Extract the (x, y) coordinate from the center of the cell holding the provided text.  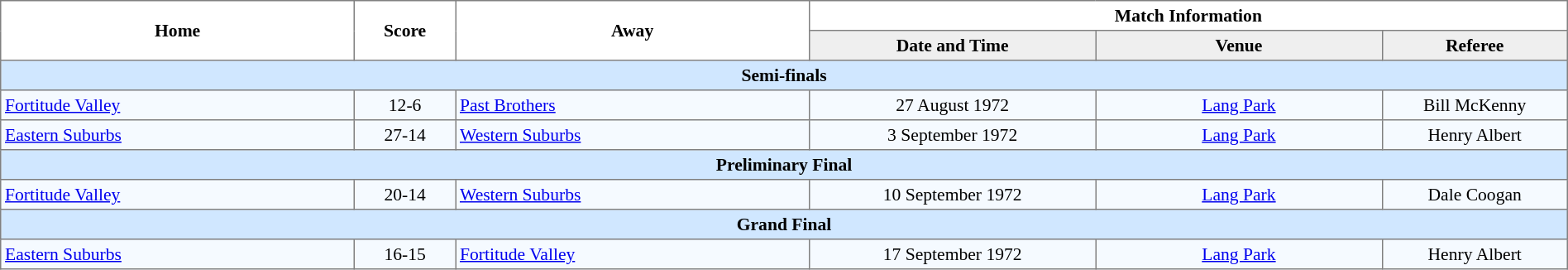
Preliminary Final (784, 165)
Bill McKenny (1475, 105)
Dale Coogan (1475, 195)
Away (633, 31)
20-14 (405, 195)
Match Information (1189, 16)
10 September 1972 (953, 195)
Venue (1239, 46)
27-14 (405, 135)
3 September 1972 (953, 135)
Semi-finals (784, 75)
Score (405, 31)
16-15 (405, 254)
12-6 (405, 105)
Home (178, 31)
Referee (1475, 46)
Past Brothers (633, 105)
Date and Time (953, 46)
27 August 1972 (953, 105)
17 September 1972 (953, 254)
Grand Final (784, 224)
